Capture the cell that displays the provided text and extract its [x, y] central coordinate. 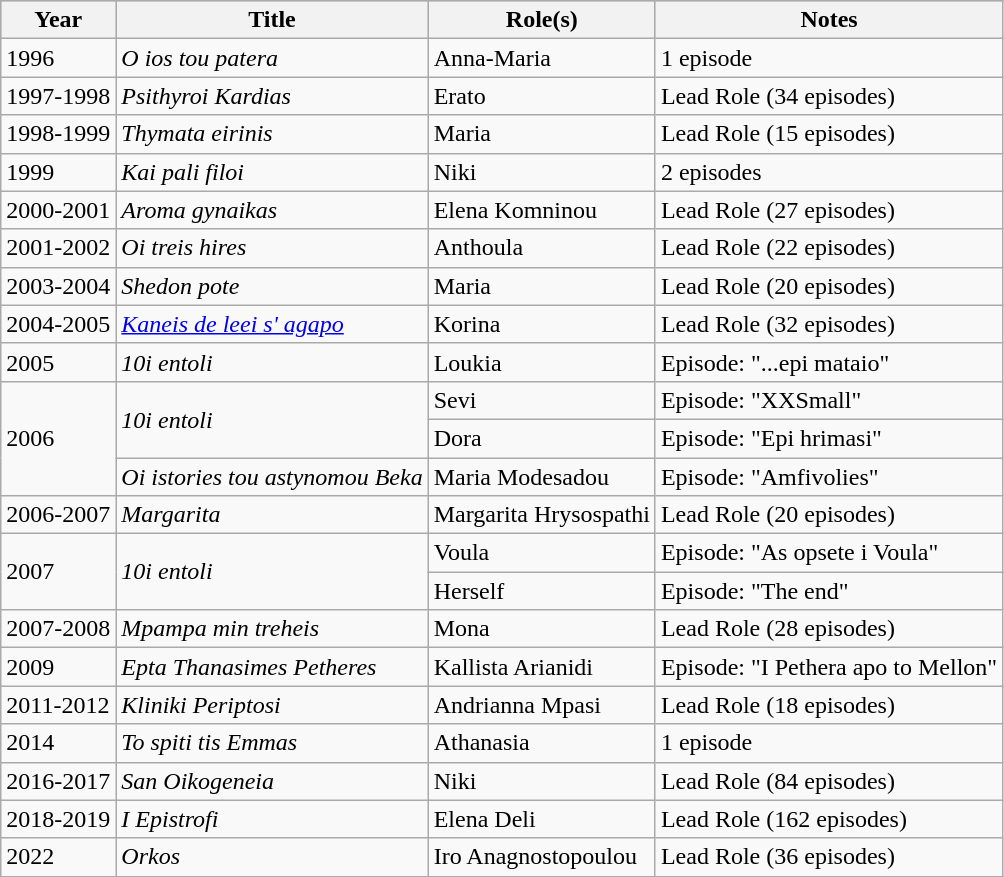
Margarita [272, 515]
Korina [542, 324]
Kallista Arianidi [542, 667]
Anthoula [542, 248]
2000-2001 [58, 210]
Episode: "Epi hrimasi" [828, 438]
Iro Anagnostopoulou [542, 857]
1999 [58, 172]
Episode: "I Pethera apo to Mellon" [828, 667]
Anna-Maria [542, 58]
2004-2005 [58, 324]
Thymata eirinis [272, 134]
1997-1998 [58, 96]
Lead Role (36 episodes) [828, 857]
2005 [58, 362]
Lead Role (28 episodes) [828, 629]
Lead Role (27 episodes) [828, 210]
Athanasia [542, 743]
2006-2007 [58, 515]
Episode: "...epi mataio" [828, 362]
Dora [542, 438]
Kliniki Periptosi [272, 705]
Notes [828, 20]
O ios tou patera [272, 58]
Kaneis de leei s' agapo [272, 324]
2 episodes [828, 172]
Episode: "XXSmall" [828, 400]
Title [272, 20]
2006 [58, 438]
I Epistrofi [272, 819]
Lead Role (18 episodes) [828, 705]
Sevi [542, 400]
2007 [58, 572]
2003-2004 [58, 286]
Andrianna Mpasi [542, 705]
Loukia [542, 362]
2001-2002 [58, 248]
Maria Modesadou [542, 477]
Lead Role (22 episodes) [828, 248]
2014 [58, 743]
Herself [542, 591]
Episode: "Amfivolies" [828, 477]
Lead Role (84 episodes) [828, 781]
2016-2017 [58, 781]
Kai pali filoi [272, 172]
1996 [58, 58]
Psithyroi Kardias [272, 96]
Lead Role (34 episodes) [828, 96]
Margarita Hrysospathi [542, 515]
2018-2019 [58, 819]
Mona [542, 629]
Shedon pote [272, 286]
1998-1999 [58, 134]
Oi istories tou astynomou Beka [272, 477]
Orkos [272, 857]
2011-2012 [58, 705]
Lead Role (32 episodes) [828, 324]
Episode: "As opsete i Voula" [828, 553]
San Oikogeneia [272, 781]
2009 [58, 667]
2007-2008 [58, 629]
To spiti tis Emmas [272, 743]
Elena Komninou [542, 210]
Lead Role (15 episodes) [828, 134]
2022 [58, 857]
Mpampa min treheis [272, 629]
Episode: "The end" [828, 591]
Oi treis hires [272, 248]
Role(s) [542, 20]
Epta Thanasimes Petheres [272, 667]
Lead Role (162 episodes) [828, 819]
Voula [542, 553]
Aroma gynaikas [272, 210]
Year [58, 20]
Erato [542, 96]
Elena Deli [542, 819]
